Return the (X, Y) coordinate for the center point of the cell that contains the specified text.  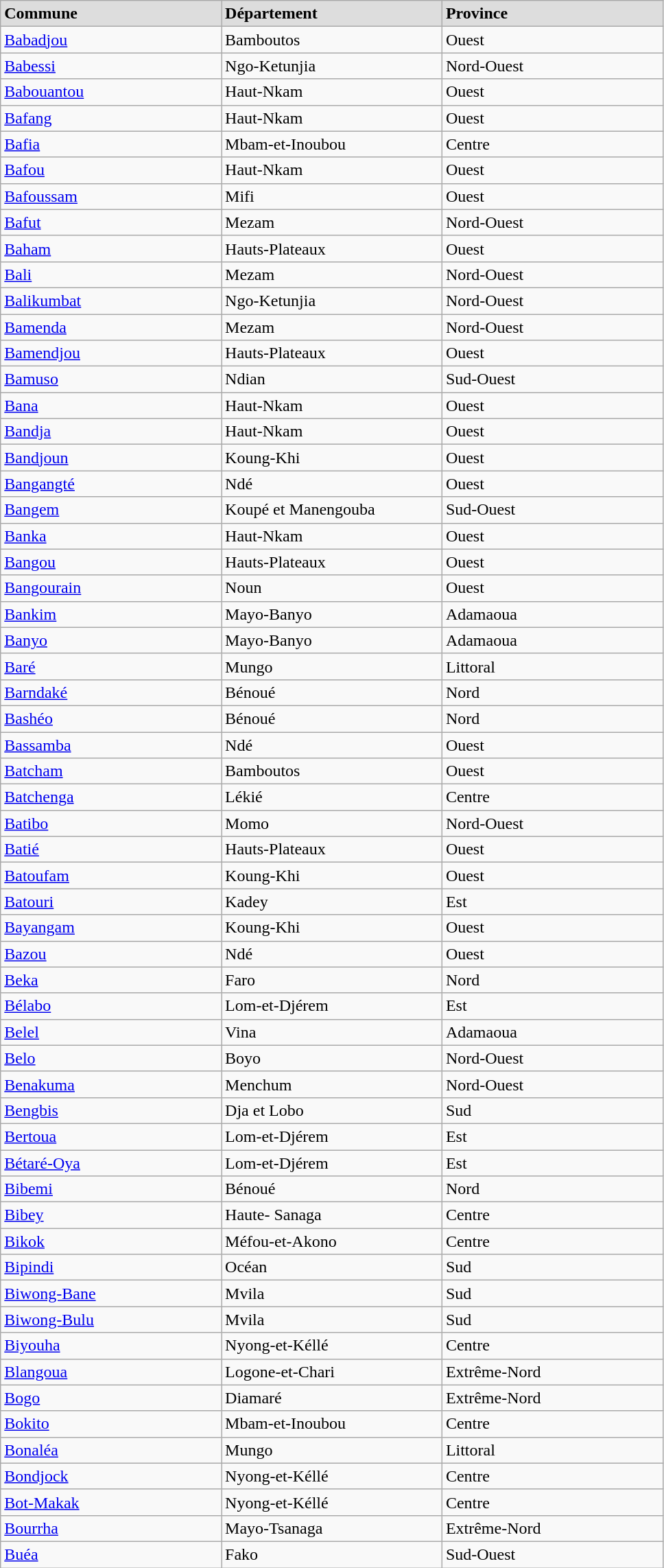
Faro (332, 980)
Bogo (111, 1398)
Diamaré (332, 1398)
Bipindi (111, 1267)
Bot-Makak (111, 1502)
Bandjoun (111, 458)
Batoufam (111, 876)
Momo (332, 823)
Bélabo (111, 1006)
Bourrha (111, 1528)
Bengbis (111, 1110)
Bondjock (111, 1476)
Bokito (111, 1424)
Babadjou (111, 40)
Banyo (111, 640)
Bamuso (111, 379)
Baré (111, 666)
Méfou-et-Akono (332, 1241)
Batié (111, 850)
Bibemi (111, 1189)
Mayo-Tsanaga (332, 1528)
Bashéo (111, 718)
Bamendjou (111, 353)
Mifi (332, 196)
Bangou (111, 562)
Vina (332, 1032)
Barndaké (111, 692)
Baham (111, 248)
Fako (332, 1554)
Babessi (111, 66)
Bafang (111, 118)
Benakuma (111, 1084)
Bafou (111, 170)
Bassamba (111, 745)
Bankim (111, 614)
Bandja (111, 432)
Belel (111, 1032)
Bibey (111, 1215)
Bafoussam (111, 196)
Commune (111, 14)
Boyo (332, 1058)
Batouri (111, 902)
Kadey (332, 902)
Blangoua (111, 1372)
Bertoua (111, 1136)
Bali (111, 274)
Bangourain (111, 588)
Batcham (111, 771)
Province (552, 14)
Bikok (111, 1241)
Menchum (332, 1084)
Buéa (111, 1554)
Beka (111, 980)
Bafia (111, 144)
Département (332, 14)
Bangangté (111, 484)
Batchenga (111, 797)
Lékié (332, 797)
Babouantou (111, 92)
Biwong-Bane (111, 1294)
Bamenda (111, 327)
Bafut (111, 222)
Batibo (111, 823)
Logone-et-Chari (332, 1372)
Dja et Lobo (332, 1110)
Koupé et Manengouba (332, 510)
Bonaléa (111, 1450)
Noun (332, 588)
Biyouha (111, 1346)
Balikumbat (111, 301)
Haute- Sanaga (332, 1215)
Bazou (111, 954)
Bayangam (111, 928)
Biwong-Bulu (111, 1320)
Belo (111, 1058)
Bétaré-Oya (111, 1163)
Océan (332, 1267)
Bana (111, 406)
Banka (111, 536)
Bangem (111, 510)
Ndian (332, 379)
